Identify which cell holds the provided text, then report its (X, Y) central coordinate. 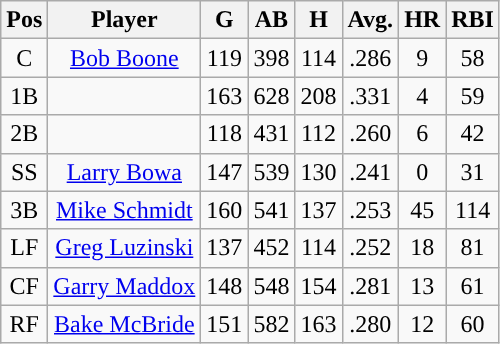
RBI (473, 20)
18 (422, 248)
147 (224, 172)
112 (318, 134)
6 (422, 134)
2B (24, 134)
G (224, 20)
.280 (370, 324)
LF (24, 248)
.281 (370, 286)
398 (272, 58)
Pos (24, 20)
Player (124, 20)
541 (272, 210)
C (24, 58)
H (318, 20)
58 (473, 58)
60 (473, 324)
Greg Luzinski (124, 248)
119 (224, 58)
.241 (370, 172)
4 (422, 96)
.253 (370, 210)
81 (473, 248)
59 (473, 96)
.331 (370, 96)
148 (224, 286)
9 (422, 58)
539 (272, 172)
.286 (370, 58)
Larry Bowa (124, 172)
208 (318, 96)
1B (24, 96)
548 (272, 286)
61 (473, 286)
CF (24, 286)
Bake McBride (124, 324)
SS (24, 172)
Avg. (370, 20)
12 (422, 324)
130 (318, 172)
582 (272, 324)
151 (224, 324)
13 (422, 286)
42 (473, 134)
0 (422, 172)
Bob Boone (124, 58)
118 (224, 134)
628 (272, 96)
154 (318, 286)
160 (224, 210)
HR (422, 20)
.260 (370, 134)
3B (24, 210)
AB (272, 20)
31 (473, 172)
.252 (370, 248)
45 (422, 210)
452 (272, 248)
Mike Schmidt (124, 210)
RF (24, 324)
431 (272, 134)
Garry Maddox (124, 286)
